Return (X, Y) of the center of cell containing provided text 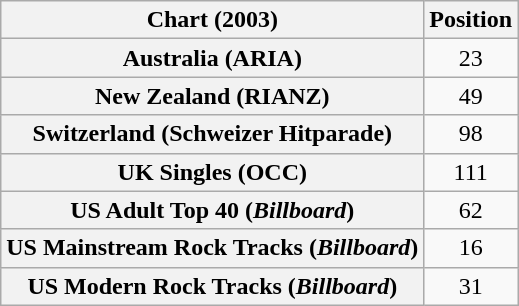
Australia (ARIA) (212, 58)
US Mainstream Rock Tracks (Billboard) (212, 248)
23 (471, 58)
31 (471, 286)
UK Singles (OCC) (212, 172)
62 (471, 210)
New Zealand (RIANZ) (212, 96)
98 (471, 134)
49 (471, 96)
16 (471, 248)
Position (471, 20)
US Modern Rock Tracks (Billboard) (212, 286)
Chart (2003) (212, 20)
111 (471, 172)
Switzerland (Schweizer Hitparade) (212, 134)
US Adult Top 40 (Billboard) (212, 210)
